For the text-containing cell, return its midpoint in (x, y) coordinate format. 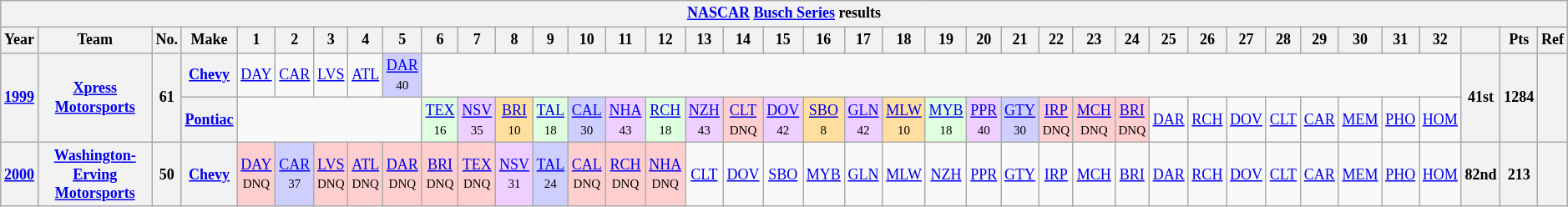
8 (514, 40)
18 (903, 40)
23 (1094, 40)
Year (20, 40)
14 (743, 40)
31 (1401, 40)
ATLDNQ (366, 174)
16 (824, 40)
TAL18 (550, 120)
SBO8 (824, 120)
7 (478, 40)
24 (1132, 40)
20 (984, 40)
NSV31 (514, 174)
Xpress Motorsports (95, 97)
CLTDNQ (743, 120)
CAR37 (295, 174)
GLN (863, 174)
29 (1319, 40)
NHA43 (625, 120)
TEX16 (440, 120)
13 (704, 40)
21 (1020, 40)
Make (209, 40)
LVS (331, 75)
6 (440, 40)
15 (783, 40)
Team (95, 40)
DAY (256, 75)
32 (1441, 40)
25 (1169, 40)
NASCAR Busch Series results (784, 13)
GTY30 (1020, 120)
12 (665, 40)
1 (256, 40)
CALDNQ (586, 174)
61 (167, 97)
41st (1481, 97)
10 (586, 40)
NZH (946, 174)
50 (167, 174)
213 (1520, 174)
MYB (824, 174)
IRPDNQ (1055, 120)
11 (625, 40)
BRI10 (514, 120)
1284 (1520, 97)
9 (550, 40)
22 (1055, 40)
DARDNQ (402, 174)
LVSDNQ (331, 174)
3 (331, 40)
Pontiac (209, 120)
GTY (1020, 174)
MLW10 (903, 120)
NHADNQ (665, 174)
2 (295, 40)
DAYDNQ (256, 174)
2000 (20, 174)
30 (1360, 40)
5 (402, 40)
IRP (1055, 174)
17 (863, 40)
ATL (366, 75)
NSV35 (478, 120)
Pts (1520, 40)
PPR (984, 174)
GLN42 (863, 120)
MCHDNQ (1094, 120)
Washington-Erving Motorsports (95, 174)
DOV42 (783, 120)
BRI (1132, 174)
RCHDNQ (625, 174)
TEXDNQ (478, 174)
1999 (20, 97)
MYB18 (946, 120)
TAL24 (550, 174)
PPR40 (984, 120)
SBO (783, 174)
19 (946, 40)
MLW (903, 174)
4 (366, 40)
NZH43 (704, 120)
82nd (1481, 174)
DAR40 (402, 75)
MCH (1094, 174)
26 (1207, 40)
27 (1247, 40)
No. (167, 40)
RCH18 (665, 120)
28 (1282, 40)
Ref (1553, 40)
CAL30 (586, 120)
